Detect which cell encompasses the target text, then output its [x, y] center coordinate. 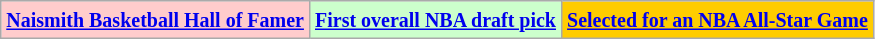
Naismith Basketball Hall of Famer [156, 20]
First overall NBA draft pick [435, 20]
Selected for an NBA All-Star Game [718, 20]
